Detect which cell encompasses the target text, then output its [X, Y] center coordinate. 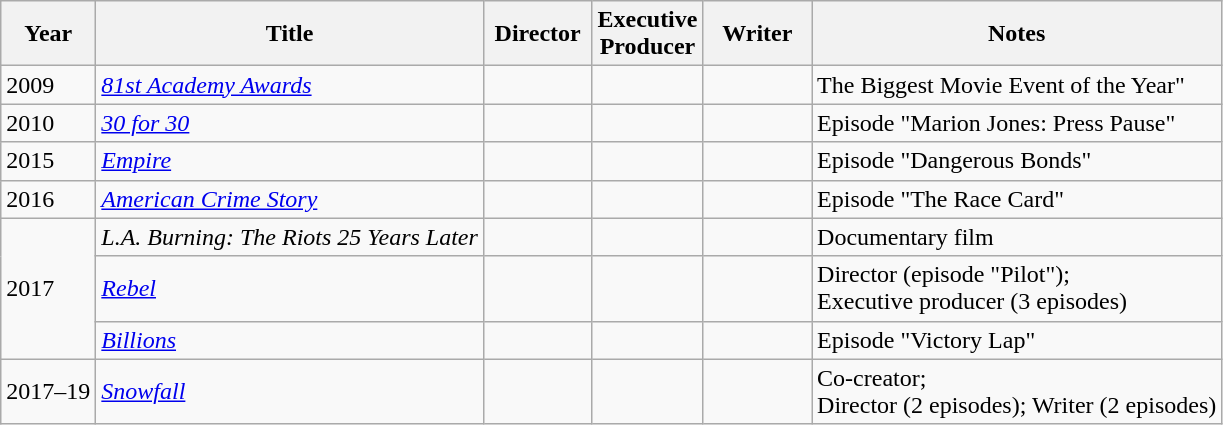
Notes [1017, 34]
Empire [290, 161]
American Crime Story [290, 199]
Episode "Victory Lap" [1017, 340]
Co-creator;Director (2 episodes); Writer (2 episodes) [1017, 392]
Documentary film [1017, 237]
Episode "The Race Card" [1017, 199]
Billions [290, 340]
Writer [758, 34]
30 for 30 [290, 123]
Director (episode "Pilot");Executive producer (3 episodes) [1017, 288]
2015 [48, 161]
L.A. Burning: The Riots 25 Years Later [290, 237]
Director [538, 34]
2009 [48, 85]
ExecutiveProducer [648, 34]
2016 [48, 199]
Episode "Dangerous Bonds" [1017, 161]
81st Academy Awards [290, 85]
2010 [48, 123]
2017 [48, 288]
Episode "Marion Jones: Press Pause" [1017, 123]
Snowfall [290, 392]
Rebel [290, 288]
2017–19 [48, 392]
Year [48, 34]
Title [290, 34]
The Biggest Movie Event of the Year" [1017, 85]
